Locate the cell with the specified text and output its [X, Y] center coordinate. 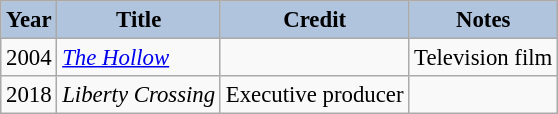
Credit [314, 20]
Liberty Crossing [139, 95]
Television film [484, 58]
2018 [29, 95]
Title [139, 20]
The Hollow [139, 58]
Year [29, 20]
2004 [29, 58]
Notes [484, 20]
Executive producer [314, 95]
